Pinpoint the cell where the given text exists, returning its (x, y) midpoint coordinate. 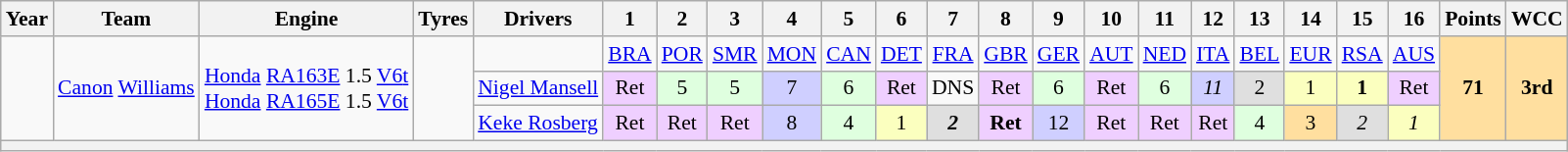
GER (1059, 54)
GBR (1006, 54)
ITA (1213, 54)
CAN (849, 54)
9 (1059, 19)
EUR (1310, 54)
DNS (953, 88)
SMR (735, 54)
NED (1165, 54)
3rd (1537, 88)
AUT (1111, 54)
Year (27, 19)
Points (1473, 19)
14 (1310, 19)
Honda RA163E 1.5 V6tHonda RA165E 1.5 V6t (306, 88)
MON (793, 54)
10 (1111, 19)
RSA (1362, 54)
POR (682, 54)
16 (1413, 19)
Keke Rosberg (538, 124)
Team (126, 19)
AUS (1413, 54)
DET (901, 54)
71 (1473, 88)
BEL (1259, 54)
FRA (953, 54)
15 (1362, 19)
13 (1259, 19)
Nigel Mansell (538, 88)
Tyres (442, 19)
Canon Williams (126, 88)
BRA (630, 54)
Engine (306, 19)
Drivers (538, 19)
WCC (1537, 19)
